Capture the cell that displays the provided text and extract its [x, y] central coordinate. 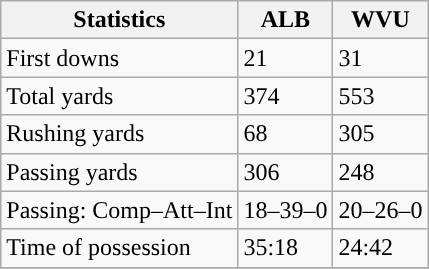
18–39–0 [286, 210]
374 [286, 96]
20–26–0 [380, 210]
68 [286, 134]
Statistics [120, 20]
Time of possession [120, 248]
Total yards [120, 96]
35:18 [286, 248]
First downs [120, 58]
305 [380, 134]
WVU [380, 20]
306 [286, 172]
24:42 [380, 248]
Passing yards [120, 172]
248 [380, 172]
Passing: Comp–Att–Int [120, 210]
553 [380, 96]
21 [286, 58]
Rushing yards [120, 134]
ALB [286, 20]
31 [380, 58]
